Capture the cell that displays the provided text and extract its [X, Y] central coordinate. 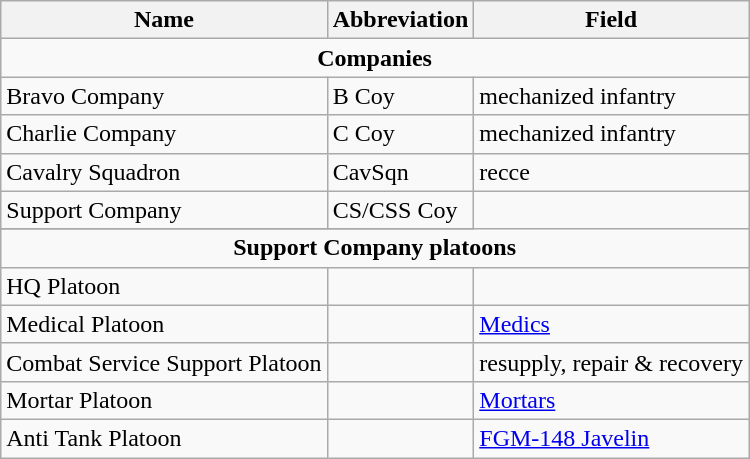
Companies [375, 58]
Abbreviation [400, 20]
FGM-148 Javelin [612, 438]
Bravo Company [164, 96]
Medics [612, 324]
Cavalry Squadron [164, 172]
Mortar Platoon [164, 400]
Charlie Company [164, 134]
B Coy [400, 96]
Mortars [612, 400]
Combat Service Support Platoon [164, 362]
Field [612, 20]
Name [164, 20]
HQ Platoon [164, 286]
Anti Tank Platoon [164, 438]
Support Company [164, 210]
C Coy [400, 134]
CavSqn [400, 172]
resupply, repair & recovery [612, 362]
recce [612, 172]
CS/CSS Coy [400, 210]
Medical Platoon [164, 324]
Support Company platoons [375, 248]
